Locate the cell with the specified text and output its [x, y] center coordinate. 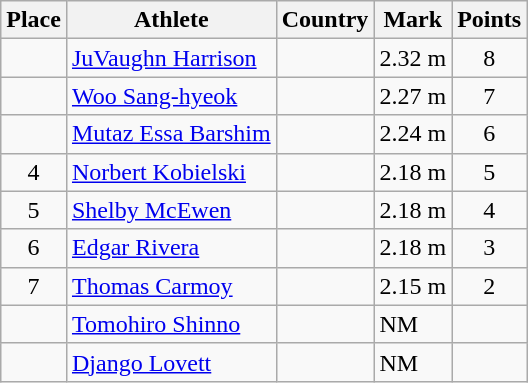
Country [325, 20]
Points [490, 20]
Thomas Carmoy [171, 286]
Mutaz Essa Barshim [171, 134]
Norbert Kobielski [171, 172]
Woo Sang-hyeok [171, 96]
2.27 m [413, 96]
2 [490, 286]
Shelby McEwen [171, 210]
Mark [413, 20]
Django Lovett [171, 362]
Tomohiro Shinno [171, 324]
Edgar Rivera [171, 248]
2.32 m [413, 58]
Athlete [171, 20]
Place [34, 20]
3 [490, 248]
8 [490, 58]
2.24 m [413, 134]
2.15 m [413, 286]
JuVaughn Harrison [171, 58]
